Provide the [X, Y] coordinate of the cell's center where the given text is located.  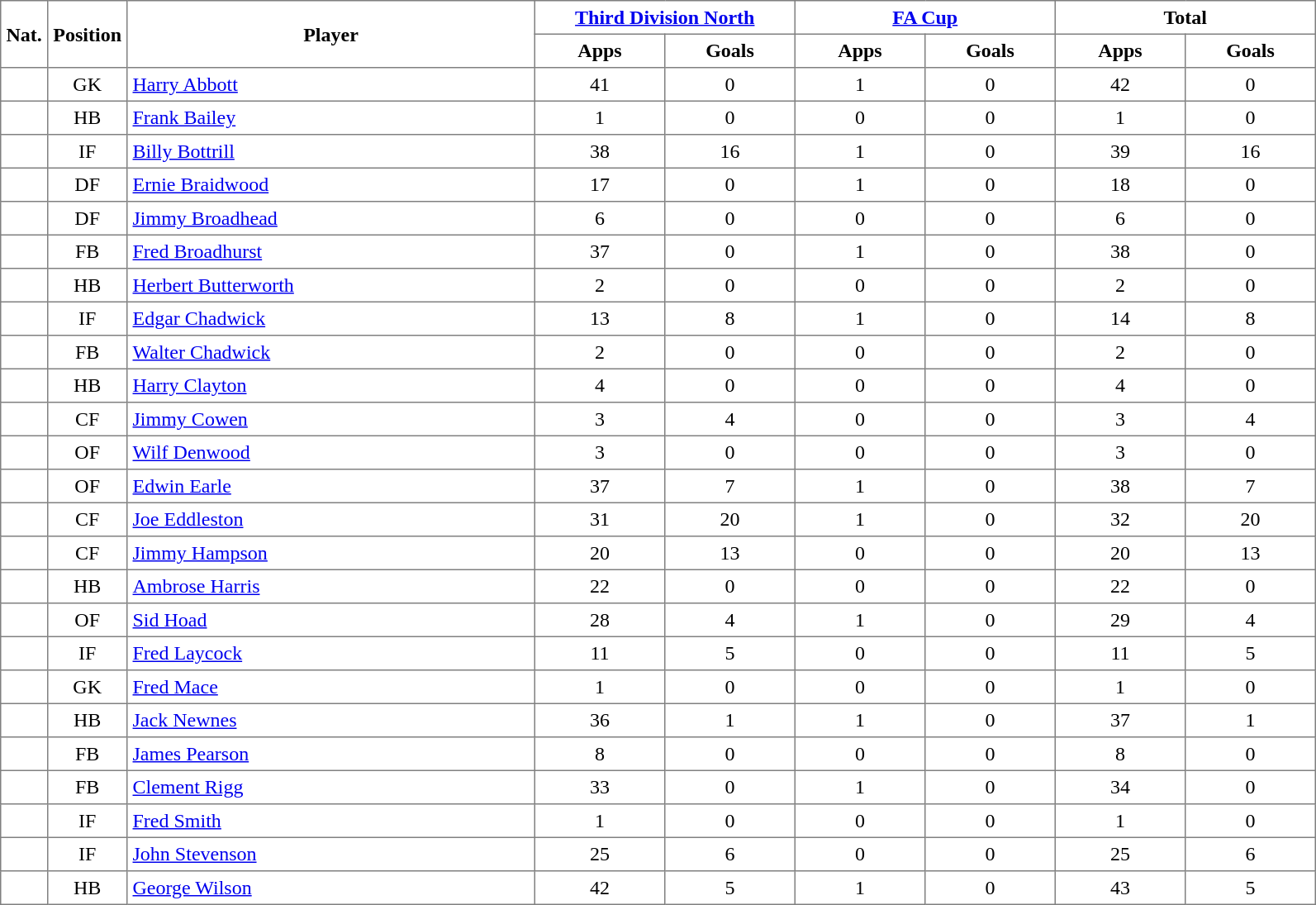
Player [331, 35]
Walter Chadwick [331, 352]
Nat. [25, 35]
Clement Rigg [331, 787]
18 [1120, 184]
Edwin Earle [331, 486]
Jimmy Broadhead [331, 218]
Fred Smith [331, 821]
Joe Eddleston [331, 519]
41 [600, 84]
14 [1120, 318]
33 [600, 787]
Total [1185, 17]
Harry Abbott [331, 84]
31 [600, 519]
Billy Bottrill [331, 151]
Third Division North [664, 17]
George Wilson [331, 888]
James Pearson [331, 754]
36 [600, 720]
Edgar Chadwick [331, 318]
43 [1120, 888]
29 [1120, 620]
Jimmy Cowen [331, 419]
Ernie Braidwood [331, 184]
Fred Broadhurst [331, 251]
Position [88, 35]
Wilf Denwood [331, 452]
John Stevenson [331, 854]
Ambrose Harris [331, 586]
Fred Laycock [331, 653]
39 [1120, 151]
FA Cup [925, 17]
17 [600, 184]
28 [600, 620]
Fred Mace [331, 687]
32 [1120, 519]
Sid Hoad [331, 620]
Herbert Butterworth [331, 285]
Jack Newnes [331, 720]
Frank Bailey [331, 117]
34 [1120, 787]
Jimmy Hampson [331, 553]
Harry Clayton [331, 385]
